Provide the (X, Y) coordinate of the cell's center where the given text is located.  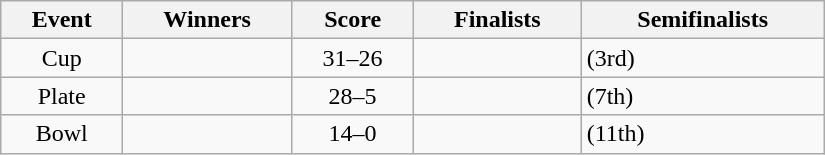
Score (353, 20)
(3rd) (702, 58)
Plate (62, 96)
Event (62, 20)
14–0 (353, 134)
31–26 (353, 58)
Bowl (62, 134)
28–5 (353, 96)
Cup (62, 58)
Winners (208, 20)
Finalists (498, 20)
Semifinalists (702, 20)
(11th) (702, 134)
(7th) (702, 96)
